Capture the cell that displays the provided text and extract its [x, y] central coordinate. 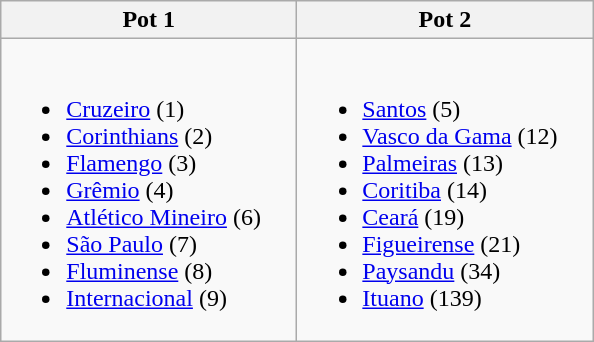
Pot 2 [445, 20]
Cruzeiro (1) Corinthians (2) Flamengo (3) Grêmio (4) Atlético Mineiro (6) São Paulo (7) Fluminense (8) Internacional (9) [149, 190]
Santos (5) Vasco da Gama (12) Palmeiras (13) Coritiba (14) Ceará (19) Figueirense (21) Paysandu (34) Ituano (139) [445, 190]
Pot 1 [149, 20]
